Extract the [x, y] coordinate from the center of the cell holding the provided text.  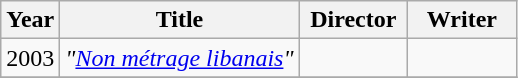
Title [180, 20]
Director [354, 20]
Year [30, 20]
Writer [462, 20]
"Non métrage libanais" [180, 58]
2003 [30, 58]
